Detect which cell encompasses the target text, then output its [x, y] center coordinate. 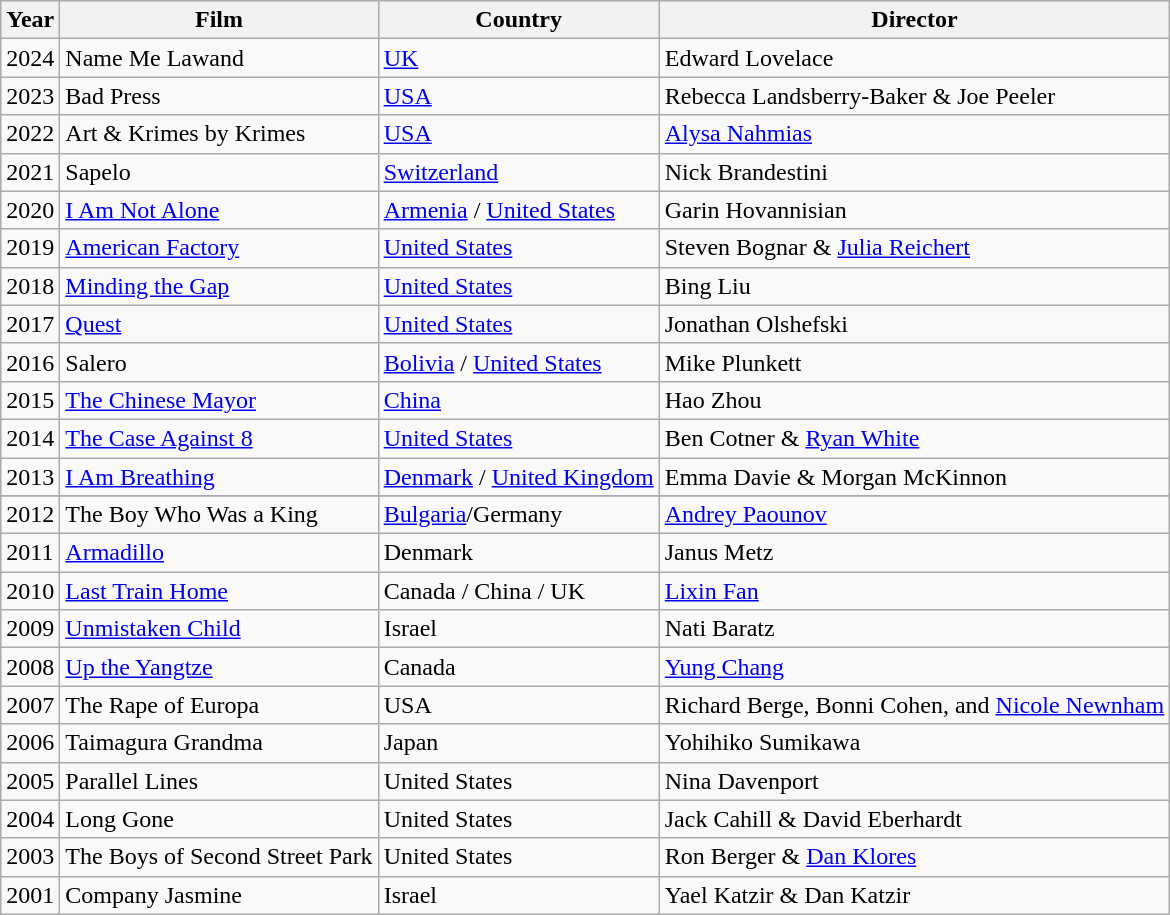
2001 [30, 895]
Rebecca Landsberry-Baker & Joe Peeler [914, 96]
Quest [219, 324]
Name Me Lawand [219, 58]
Sapelo [219, 172]
Armadillo [219, 553]
Salero [219, 362]
2021 [30, 172]
2015 [30, 400]
2009 [30, 629]
The Boys of Second Street Park [219, 857]
Nina Davenport [914, 781]
Steven Bognar & Julia Reichert [914, 248]
I Am Not Alone [219, 210]
Armenia / United States [518, 210]
Yael Katzir & Dan Katzir [914, 895]
Bing Liu [914, 286]
Bolivia / United States [518, 362]
Up the Yangtze [219, 667]
Nati Baratz [914, 629]
Jonathan Olshefski [914, 324]
2006 [30, 743]
2003 [30, 857]
2017 [30, 324]
UK [518, 58]
Ben Cotner & Ryan White [914, 438]
2007 [30, 705]
Japan [518, 743]
Yung Chang [914, 667]
2005 [30, 781]
Country [518, 20]
2014 [30, 438]
2012 [30, 515]
2020 [30, 210]
Director [914, 20]
Film [219, 20]
Switzerland [518, 172]
2022 [30, 134]
Andrey Paounov [914, 515]
The Chinese Mayor [219, 400]
American Factory [219, 248]
2004 [30, 819]
Garin Hovannisian [914, 210]
Art & Krimes by Krimes [219, 134]
2011 [30, 553]
2008 [30, 667]
Last Train Home [219, 591]
The Boy Who Was a King [219, 515]
Yohihiko Sumikawa [914, 743]
Bad Press [219, 96]
Year [30, 20]
Ron Berger & Dan Klores [914, 857]
Hao Zhou [914, 400]
China [518, 400]
Unmistaken Child [219, 629]
The Case Against 8 [219, 438]
I Am Breathing [219, 477]
2019 [30, 248]
2013 [30, 477]
Canada [518, 667]
Mike Plunkett [914, 362]
Emma Davie & Morgan McKinnon [914, 477]
Denmark [518, 553]
Parallel Lines [219, 781]
Janus Metz [914, 553]
Edward Lovelace [914, 58]
Long Gone [219, 819]
Nick Brandestini [914, 172]
Minding the Gap [219, 286]
Denmark / United Kingdom [518, 477]
2018 [30, 286]
2024 [30, 58]
Taimagura Grandma [219, 743]
2016 [30, 362]
Richard Berge, Bonni Cohen, and Nicole Newnham [914, 705]
2023 [30, 96]
Jack Cahill & David Eberhardt [914, 819]
Bulgaria/Germany [518, 515]
Canada / China / UK [518, 591]
Alysa Nahmias [914, 134]
2010 [30, 591]
Company Jasmine [219, 895]
The Rape of Europa [219, 705]
Lixin Fan [914, 591]
